Identify which cell holds the provided text, then report its [X, Y] central coordinate. 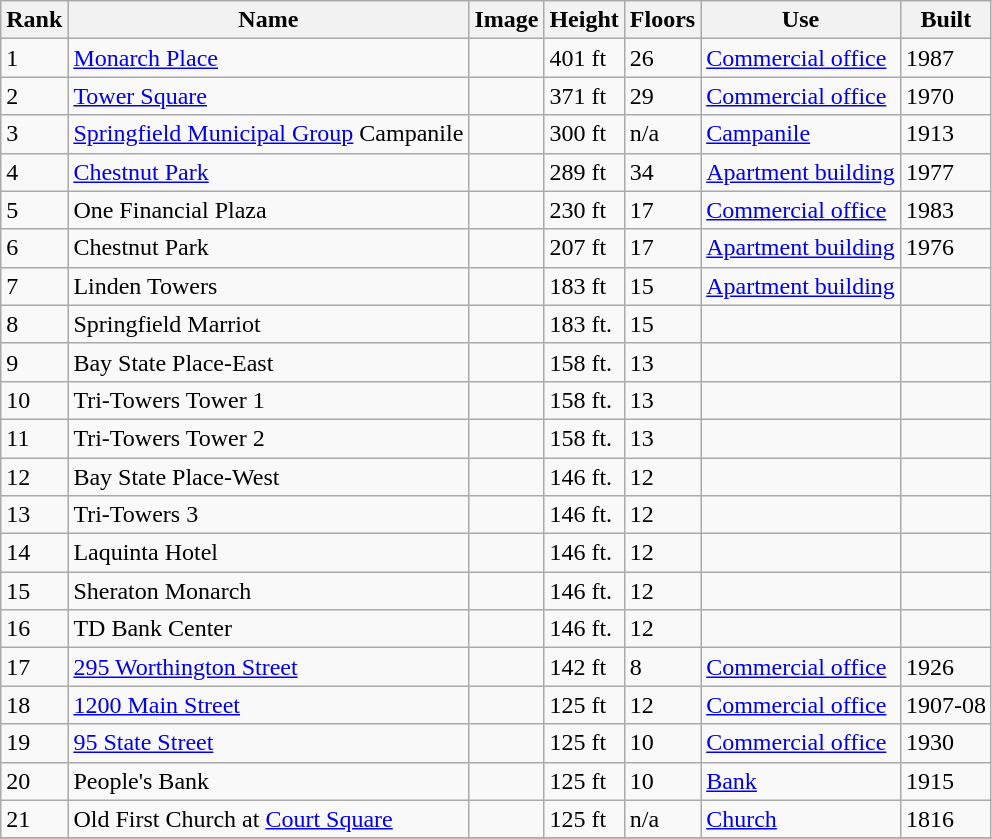
18 [34, 705]
295 Worthington Street [268, 667]
401 ft [584, 58]
Tri-Towers Tower 1 [268, 400]
5 [34, 210]
Rank [34, 20]
1915 [946, 781]
9 [34, 362]
6 [34, 248]
1983 [946, 210]
Floors [662, 20]
1926 [946, 667]
Bank [801, 781]
Image [506, 20]
289 ft [584, 172]
1970 [946, 96]
1987 [946, 58]
29 [662, 96]
4 [34, 172]
1977 [946, 172]
Tri-Towers 3 [268, 515]
11 [34, 438]
95 State Street [268, 743]
Height [584, 20]
Tower Square [268, 96]
Built [946, 20]
1907-08 [946, 705]
Tri-Towers Tower 2 [268, 438]
Linden Towers [268, 286]
142 ft [584, 667]
14 [34, 553]
26 [662, 58]
3 [34, 134]
2 [34, 96]
19 [34, 743]
371 ft [584, 96]
Use [801, 20]
Campanile [801, 134]
Monarch Place [268, 58]
1816 [946, 819]
1930 [946, 743]
16 [34, 629]
34 [662, 172]
Springfield Marriot [268, 324]
183 ft [584, 286]
Springfield Municipal Group Campanile [268, 134]
TD Bank Center [268, 629]
1913 [946, 134]
21 [34, 819]
1200 Main Street [268, 705]
1976 [946, 248]
20 [34, 781]
7 [34, 286]
Church [801, 819]
230 ft [584, 210]
300 ft [584, 134]
Laquinta Hotel [268, 553]
207 ft [584, 248]
Name [268, 20]
People's Bank [268, 781]
1 [34, 58]
Old First Church at Court Square [268, 819]
Bay State Place-East [268, 362]
Sheraton Monarch [268, 591]
183 ft. [584, 324]
One Financial Plaza [268, 210]
Bay State Place-West [268, 477]
